Scan for the cell matching the given text and deliver its [X, Y] coordinate at center. 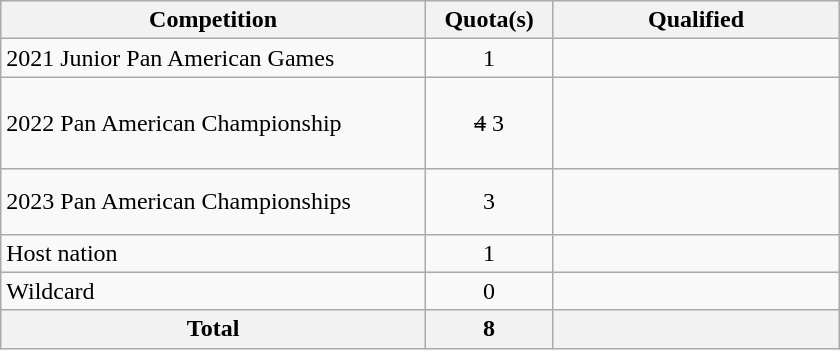
2023 Pan American Championships [214, 202]
4 3 [488, 123]
2022 Pan American Championship [214, 123]
8 [488, 329]
Host nation [214, 253]
2021 Junior Pan American Games [214, 58]
Qualified [696, 20]
Competition [214, 20]
0 [488, 291]
Quota(s) [488, 20]
Total [214, 329]
Wildcard [214, 291]
3 [488, 202]
